Provide the [X, Y] coordinate of the cell's center where the given text is located.  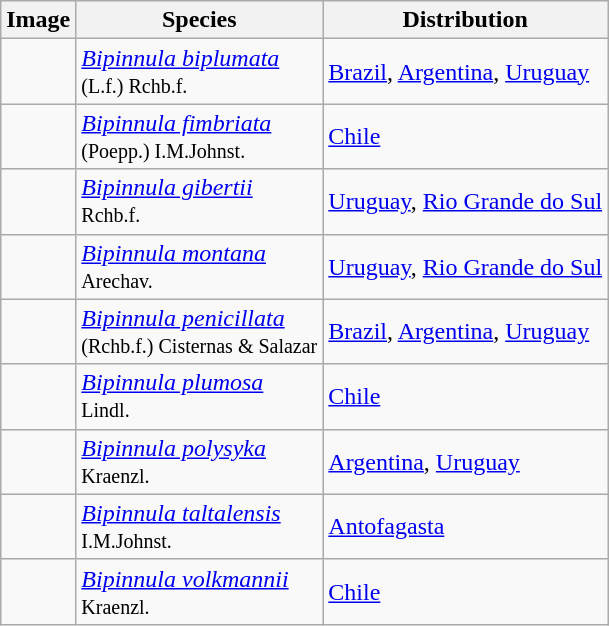
Bipinnula volkmanniiKraenzl. [200, 592]
Image [38, 20]
Bipinnula penicillata(Rchb.f.) Cisternas & Salazar [200, 332]
Species [200, 20]
Bipinnula polysykaKraenzl. [200, 462]
Bipinnula biplumata(L.f.) Rchb.f. [200, 72]
Bipinnula taltalensisI.M.Johnst. [200, 526]
Bipinnula gibertiiRchb.f. [200, 202]
Distribution [466, 20]
Bipinnula montanaArechav. [200, 266]
Bipinnula fimbriata(Poepp.) I.M.Johnst. [200, 136]
Antofagasta [466, 526]
Argentina, Uruguay [466, 462]
Bipinnula plumosaLindl. [200, 396]
